Find where the given text appears and provide that cell's center as (X, Y) coordinate. 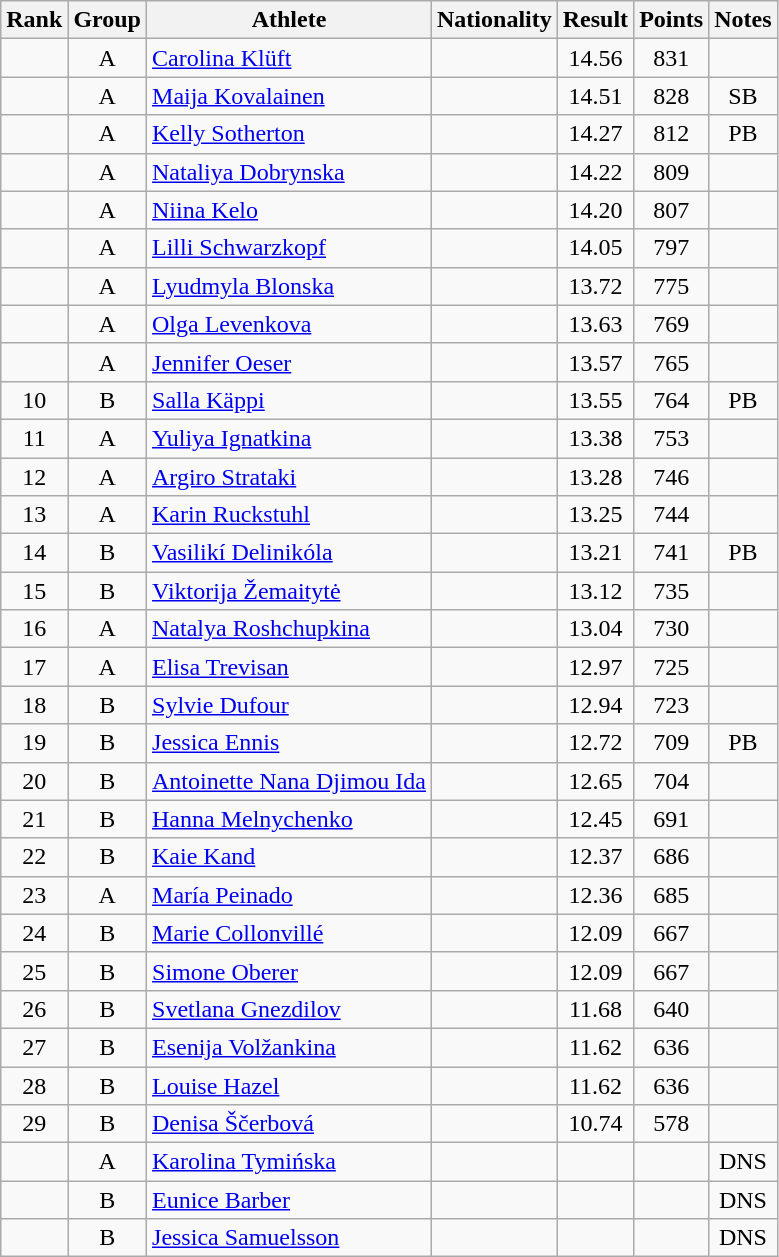
19 (34, 743)
Athlete (290, 20)
578 (672, 1124)
Karolina Tymińska (290, 1162)
Antoinette Nana Djimou Ida (290, 781)
14.05 (595, 248)
13 (34, 515)
13.12 (595, 591)
29 (34, 1124)
640 (672, 1009)
14.22 (595, 172)
797 (672, 248)
Denisa Ščerbová (290, 1124)
Eunice Barber (290, 1200)
26 (34, 1009)
22 (34, 857)
Yuliya Ignatkina (290, 438)
686 (672, 857)
Lyudmyla Blonska (290, 286)
12.45 (595, 819)
12 (34, 477)
María Peinado (290, 895)
704 (672, 781)
12.65 (595, 781)
12.37 (595, 857)
14.20 (595, 210)
13.38 (595, 438)
28 (34, 1085)
13.04 (595, 629)
Hanna Melnychenko (290, 819)
Simone Oberer (290, 971)
14.27 (595, 134)
14 (34, 553)
Result (595, 20)
828 (672, 96)
775 (672, 286)
764 (672, 400)
Nataliya Dobrynska (290, 172)
Salla Käppi (290, 400)
Louise Hazel (290, 1085)
23 (34, 895)
Points (672, 20)
13.28 (595, 477)
21 (34, 819)
18 (34, 705)
Elisa Trevisan (290, 667)
Carolina Klüft (290, 58)
11 (34, 438)
809 (672, 172)
744 (672, 515)
12.72 (595, 743)
Kelly Sotherton (290, 134)
15 (34, 591)
Olga Levenkova (290, 324)
SB (743, 96)
691 (672, 819)
13.21 (595, 553)
20 (34, 781)
831 (672, 58)
Maija Kovalainen (290, 96)
735 (672, 591)
12.97 (595, 667)
24 (34, 933)
13.55 (595, 400)
730 (672, 629)
741 (672, 553)
725 (672, 667)
Lilli Schwarzkopf (290, 248)
27 (34, 1047)
10.74 (595, 1124)
17 (34, 667)
746 (672, 477)
Esenija Volžankina (290, 1047)
Natalya Roshchupkina (290, 629)
Vasilikí Delinikóla (290, 553)
Karin Ruckstuhl (290, 515)
16 (34, 629)
Jessica Ennis (290, 743)
765 (672, 362)
Group (108, 20)
Jennifer Oeser (290, 362)
Sylvie Dufour (290, 705)
13.63 (595, 324)
10 (34, 400)
Rank (34, 20)
709 (672, 743)
Nationality (495, 20)
685 (672, 895)
753 (672, 438)
13.25 (595, 515)
812 (672, 134)
13.72 (595, 286)
Kaie Kand (290, 857)
12.36 (595, 895)
Jessica Samuelsson (290, 1238)
807 (672, 210)
25 (34, 971)
14.51 (595, 96)
723 (672, 705)
11.68 (595, 1009)
12.94 (595, 705)
14.56 (595, 58)
Svetlana Gnezdilov (290, 1009)
Notes (743, 20)
769 (672, 324)
Niina Kelo (290, 210)
Argiro Strataki (290, 477)
Marie Collonvillé (290, 933)
Viktorija Žemaitytė (290, 591)
13.57 (595, 362)
